Identify which cell holds the provided text, then report its [X, Y] central coordinate. 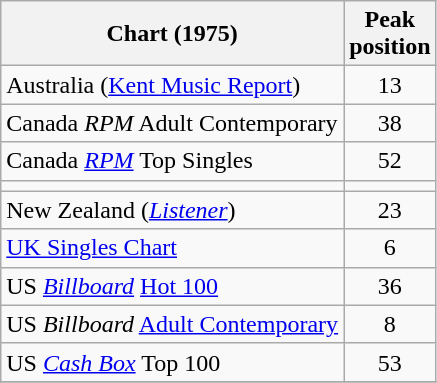
Australia (Kent Music Report) [172, 85]
US Cash Box Top 100 [172, 362]
52 [390, 161]
New Zealand (Listener) [172, 210]
38 [390, 123]
Canada RPM Adult Contemporary [172, 123]
8 [390, 324]
6 [390, 248]
Peakposition [390, 34]
36 [390, 286]
US Billboard Adult Contemporary [172, 324]
53 [390, 362]
13 [390, 85]
UK Singles Chart [172, 248]
23 [390, 210]
Canada RPM Top Singles [172, 161]
Chart (1975) [172, 34]
US Billboard Hot 100 [172, 286]
